Extract the [X, Y] coordinate from the center of the cell holding the provided text.  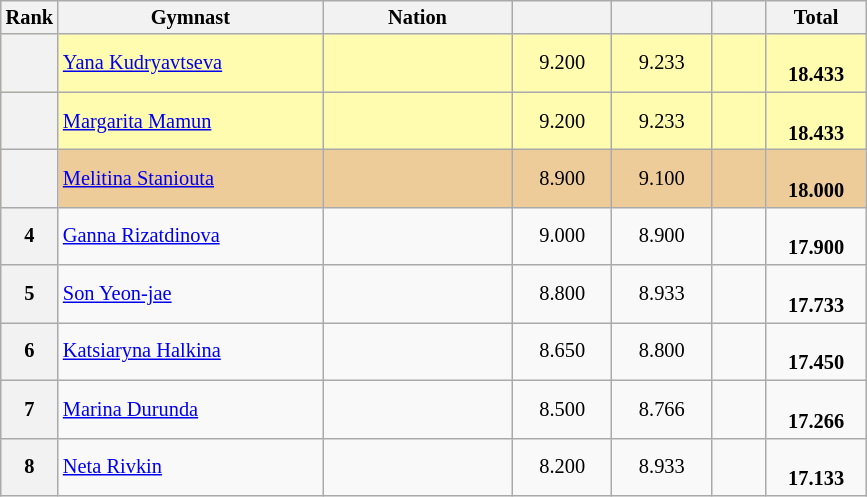
8.200 [562, 467]
Neta Rivkin [190, 467]
18.000 [816, 178]
Son Yeon-jae [190, 294]
Total [816, 17]
8.500 [562, 409]
Melitina Staniouta [190, 178]
17.450 [816, 351]
17.133 [816, 467]
Margarita Mamun [190, 121]
Katsiaryna Halkina [190, 351]
6 [30, 351]
17.266 [816, 409]
Yana Kudryavtseva [190, 63]
Rank [30, 17]
8.650 [562, 351]
4 [30, 236]
Marina Durunda [190, 409]
5 [30, 294]
9.000 [562, 236]
8 [30, 467]
9.100 [662, 178]
Ganna Rizatdinova [190, 236]
Gymnast [190, 17]
7 [30, 409]
17.900 [816, 236]
Nation [418, 17]
17.733 [816, 294]
8.766 [662, 409]
